Pinpoint the cell where the given text exists, returning its (x, y) midpoint coordinate. 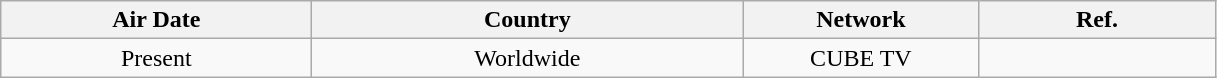
CUBE TV (861, 58)
Network (861, 20)
Ref. (1097, 20)
Air Date (156, 20)
Country (528, 20)
Worldwide (528, 58)
Present (156, 58)
